Extract the (X, Y) coordinate from the center of the cell holding the provided text.  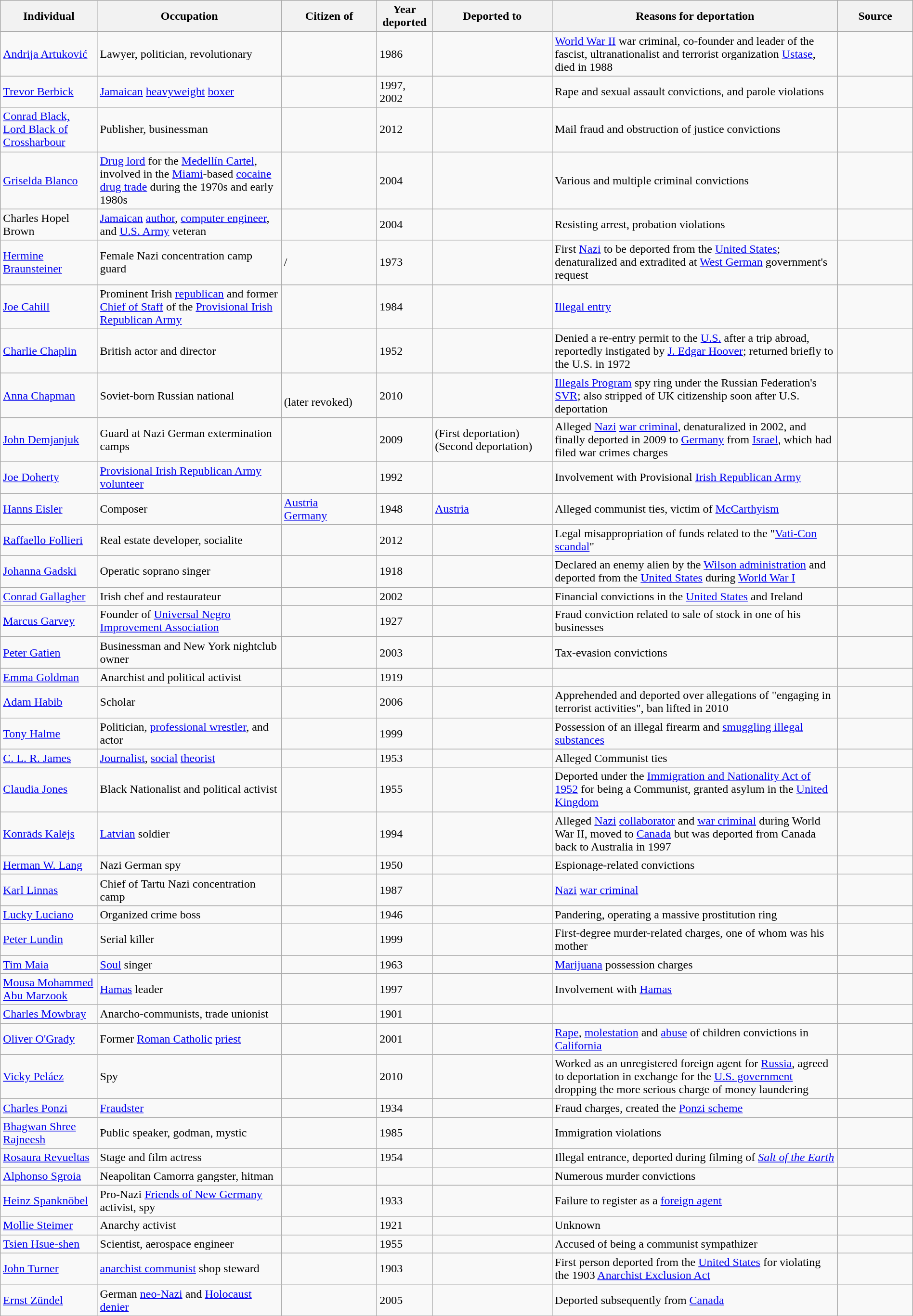
Individual (49, 16)
Peter Lundin (49, 940)
Denied a re-entry permit to the U.S. after a trip abroad, reportedly instigated by J. Edgar Hoover; returned briefly to the U.S. in 1972 (695, 351)
Composer (189, 508)
Mollie Steimer (49, 1226)
Hermine Braunsteiner (49, 262)
Financial convictions in the United States and Ireland (695, 596)
Spy (189, 1077)
Reasons for deportation (695, 16)
Deported under the Immigration and Nationality Act of 1952 for being a Communist, granted asylum in the United Kingdom (695, 789)
Operatic soprano singer (189, 572)
Declared an enemy alien by the Wilson administration and deported from the United States during World War I (695, 572)
1986 (404, 54)
Female Nazi concentration camp guard (189, 262)
Apprehended and deported over allegations of "engaging in terrorist activities", ban lifted in 2010 (695, 702)
1946 (404, 915)
Soviet-born Russian national (189, 395)
Charles Ponzi (49, 1108)
Scholar (189, 702)
Irish chef and restaurateur (189, 596)
Karl Linnas (49, 890)
Charlie Chaplin (49, 351)
(later revoked) (329, 395)
1952 (404, 351)
Chief of Tartu Nazi concentration camp (189, 890)
Citizen of (329, 16)
1984 (404, 307)
Joe Cahill (49, 307)
Johanna Gadski (49, 572)
Immigration violations (695, 1133)
Politician, professional wrestler, and actor (189, 734)
Griselda Blanco (49, 180)
1973 (404, 262)
Neapolitan Camorra gangster, hitman (189, 1176)
Peter Gatien (49, 653)
Anarchist and political activist (189, 677)
Pro-Nazi Friends of New Germany activist, spy (189, 1200)
Rosaura Revueltas (49, 1158)
1948 (404, 508)
Publisher, businessman (189, 129)
1954 (404, 1158)
Nazi German spy (189, 865)
Rape and sexual assault convictions, and parole violations (695, 91)
2002 (404, 596)
World War II war criminal, co-founder and leader of the fascist, ultranationalist and terrorist organization Ustase, died in 1988 (695, 54)
Accused of being a communist sympathizer (695, 1244)
1987 (404, 890)
Legal misappropriation of funds related to the "Vati-Con scandal" (695, 540)
Jamaican heavyweight boxer (189, 91)
Illegal entry (695, 307)
Rape, molestation and abuse of children convictions in California (695, 1039)
Black Nationalist and political activist (189, 789)
Involvement with Hamas (695, 990)
2005 (404, 1300)
Marijuana possession charges (695, 964)
John Turner (49, 1269)
Anna Chapman (49, 395)
Provisional Irish Republican Army volunteer (189, 477)
Hanns Eisler (49, 508)
Trevor Berbick (49, 91)
Charles Hopel Brown (49, 224)
Adam Habib (49, 702)
1903 (404, 1269)
Vicky Peláez (49, 1077)
Alleged communist ties, victim of McCarthyism (695, 508)
Guard at Nazi German extermination camps (189, 439)
Year deported (404, 16)
1992 (404, 477)
Resisting arrest, probation violations (695, 224)
Fraudster (189, 1108)
Anarcho-communists, trade unionist (189, 1014)
First Nazi to be deported from the United States; denaturalized and extradited at West German government's request (695, 262)
Pandering, operating a massive prostitution ring (695, 915)
Tim Maia (49, 964)
Deported to (492, 16)
Soul singer (189, 964)
Stage and film actress (189, 1158)
anarchist communist shop steward (189, 1269)
Public speaker, godman, mystic (189, 1133)
1953 (404, 758)
Konrāds Kalējs (49, 834)
Businessman and New York nightclub owner (189, 653)
Tsien Hsue-shen (49, 1244)
Organized crime boss (189, 915)
1950 (404, 865)
2003 (404, 653)
Failure to register as a foreign agent (695, 1200)
Illegals Program spy ring under the Russian Federation's SVR; also stripped of UK citizenship soon after U.S. deportation (695, 395)
Tony Halme (49, 734)
Espionage-related convictions (695, 865)
Real estate developer, socialite (189, 540)
British actor and director (189, 351)
Nazi war criminal (695, 890)
Andrija Artuković (49, 54)
1997 (404, 990)
Fraud conviction related to sale of stock in one of his businesses (695, 621)
1985 (404, 1133)
Jamaican author, computer engineer, and U.S. Army veteran (189, 224)
Mousa Mohammed Abu Marzook (49, 990)
Lawyer, politician, revolutionary (189, 54)
Conrad Gallagher (49, 596)
Oliver O'Grady (49, 1039)
1933 (404, 1200)
Journalist, social theorist (189, 758)
Unknown (695, 1226)
Numerous murder convictions (695, 1176)
Alleged Nazi war criminal, denaturalized in 2002, and finally deported in 2009 to Germany from Israel, which had filed war crimes charges (695, 439)
John Demjanjuk (49, 439)
/ (329, 262)
Various and multiple criminal convictions (695, 180)
Drug lord for the Medellín Cartel, involved in the Miami-based cocaine drug trade during the 1970s and early 1980s (189, 180)
Fraud charges, created the Ponzi scheme (695, 1108)
First person deported from the United States for violating the 1903 Anarchist Exclusion Act (695, 1269)
Herman W. Lang (49, 865)
C. L. R. James (49, 758)
2009 (404, 439)
Claudia Jones (49, 789)
1927 (404, 621)
Austria Germany (329, 508)
(First deportation) (Second deportation) (492, 439)
1921 (404, 1226)
Hamas leader (189, 990)
Emma Goldman (49, 677)
Anarchy activist (189, 1226)
Source (875, 16)
1997, 2002 (404, 91)
Founder of Universal Negro Improvement Association (189, 621)
Latvian soldier (189, 834)
Alphonso Sgroia (49, 1176)
Possession of an illegal firearm and smuggling illegal substances (695, 734)
Involvement with Provisional Irish Republican Army (695, 477)
Occupation (189, 16)
Former Roman Catholic priest (189, 1039)
1963 (404, 964)
Prominent Irish republican and former Chief of Staff of the Provisional Irish Republican Army (189, 307)
1919 (404, 677)
Charles Mowbray (49, 1014)
Joe Doherty (49, 477)
2006 (404, 702)
Scientist, aerospace engineer (189, 1244)
1918 (404, 572)
Raffaello Follieri (49, 540)
Lucky Luciano (49, 915)
Marcus Garvey (49, 621)
Alleged Communist ties (695, 758)
Illegal entrance, deported during filming of Salt of the Earth (695, 1158)
2001 (404, 1039)
Tax-evasion convictions (695, 653)
Austria (492, 508)
1934 (404, 1108)
1901 (404, 1014)
Heinz Spanknöbel (49, 1200)
Ernst Zündel (49, 1300)
First-degree murder-related charges, one of whom was his mother (695, 940)
Alleged Nazi collaborator and war criminal during World War II, moved to Canada but was deported from Canada back to Australia in 1997 (695, 834)
1994 (404, 834)
Serial killer (189, 940)
German neo-Nazi and Holocaust denier (189, 1300)
Deported subsequently from Canada (695, 1300)
Conrad Black, Lord Black of Crossharbour (49, 129)
Mail fraud and obstruction of justice convictions (695, 129)
Bhagwan Shree Rajneesh (49, 1133)
